Output the (x, y) coordinate of the center of the cell containing the given text.  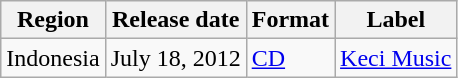
Label (396, 20)
July 18, 2012 (176, 58)
Format (290, 20)
Region (53, 20)
CD (290, 58)
Release date (176, 20)
Indonesia (53, 58)
Keci Music (396, 58)
